Return [X, Y] of the center of cell containing provided text 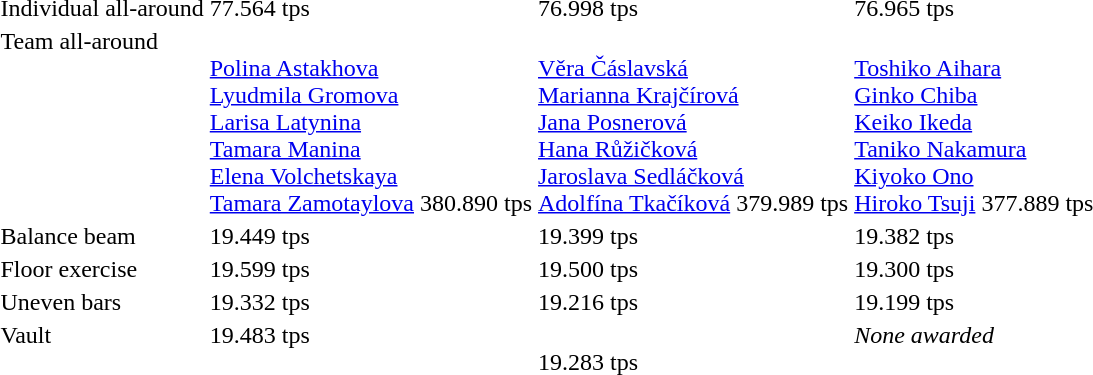
19.599 tps [370, 269]
Věra ČáslavskáMarianna KrajčírováJana PosnerováHana RůžičkováJaroslava SedláčkováAdolfína Tkačíková 379.989 tps [694, 122]
19.399 tps [694, 236]
Polina AstakhovaLyudmila GromovaLarisa LatyninaTamara ManinaElena VolchetskayaTamara Zamotaylova 380.890 tps [370, 122]
19.216 tps [694, 302]
19.449 tps [370, 236]
19.332 tps [370, 302]
19.500 tps [694, 269]
